Search for the cell housing the specified text and yield its (X, Y) center coordinate. 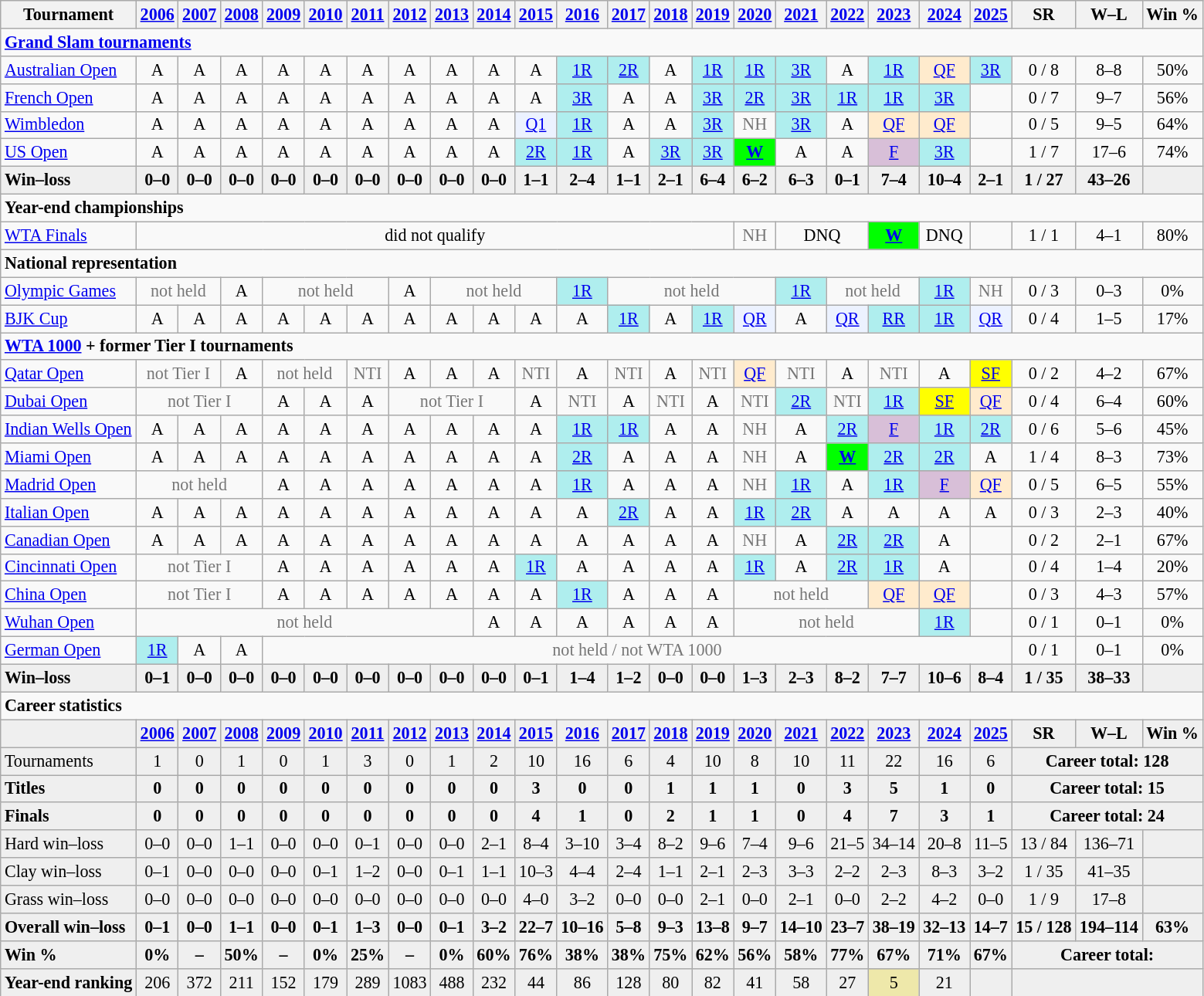
Year-end ranking (69, 982)
128 (629, 982)
8–8 (1109, 69)
9–3 (670, 927)
20–8 (945, 844)
77% (847, 954)
Hard win–loss (69, 844)
63% (1172, 927)
Wuhan Open (69, 622)
Career total: 15 (1107, 788)
Grand Slam tournaments (602, 42)
Clay win–loss (69, 872)
Grass win–loss (69, 899)
0 / 8 (1044, 69)
did not qualify (435, 235)
5–6 (1109, 429)
38–19 (894, 927)
55% (1172, 484)
4–3 (1109, 595)
22–7 (536, 927)
0 / 7 (1044, 97)
3–3 (802, 872)
US Open (69, 153)
10–16 (582, 927)
German Open (69, 650)
1 / 27 (1044, 180)
9–5 (1109, 125)
Tournament (69, 14)
3–4 (629, 844)
232 (493, 982)
43–26 (1109, 180)
57% (1172, 595)
32–13 (945, 927)
1–5 (1109, 318)
Overall win–loss (69, 927)
6–5 (1109, 484)
Indian Wells Open (69, 429)
211 (241, 982)
4–1 (1109, 235)
Dubai Open (69, 401)
1 / 9 (1044, 899)
44 (536, 982)
21–5 (847, 844)
136–71 (1109, 844)
Finals (69, 816)
Wimbledon (69, 125)
41 (755, 982)
73% (1172, 456)
82 (713, 982)
French Open (69, 97)
1 / 1 (1044, 235)
WTA Finals (69, 235)
Career statistics (602, 706)
22 (894, 761)
25% (368, 954)
Olympic Games (69, 291)
23–7 (847, 927)
15 / 128 (1044, 927)
58% (802, 954)
372 (199, 982)
289 (368, 982)
WTA 1000 + former Tier I tournaments (602, 346)
10–3 (536, 872)
Qatar Open (69, 374)
80 (670, 982)
1083 (409, 982)
5–8 (629, 927)
National representation (602, 263)
13 / 84 (1044, 844)
71% (945, 954)
152 (283, 982)
80% (1172, 235)
74% (1172, 153)
4–4 (582, 872)
Career total: 24 (1107, 816)
Canadian Open (69, 540)
6–3 (802, 180)
Madrid Open (69, 484)
BJK Cup (69, 318)
488 (452, 982)
10–4 (945, 180)
41–35 (1109, 872)
13–8 (713, 927)
38–33 (1109, 678)
Titles (69, 788)
17–6 (1109, 153)
Miami Open (69, 456)
40% (1172, 512)
0 / 6 (1044, 429)
RR (894, 318)
3–10 (582, 844)
17–8 (1109, 899)
Career total: 128 (1107, 761)
Tournaments (69, 761)
6–2 (755, 180)
Career total: (1107, 954)
179 (325, 982)
45% (1172, 429)
0–3 (1109, 291)
4–0 (536, 899)
14–10 (802, 927)
34–14 (894, 844)
8 (755, 761)
not held / not WTA 1000 (637, 650)
Year-end championships (602, 208)
11–5 (991, 844)
75% (670, 954)
194–114 (1109, 927)
20% (1172, 567)
58 (802, 982)
27 (847, 982)
1 / 7 (1044, 153)
76% (536, 954)
14–7 (991, 927)
7–7 (894, 678)
Italian Open (69, 512)
1 / 4 (1044, 456)
7 (894, 816)
Australian Open (69, 69)
17% (1172, 318)
62% (713, 954)
11 (847, 761)
China Open (69, 595)
Q1 (536, 125)
86 (582, 982)
10–6 (945, 678)
206 (157, 982)
64% (1172, 125)
21 (945, 982)
Cincinnati Open (69, 567)
